Determine the [x, y] coordinate at the center of the cell enclosing the given text.  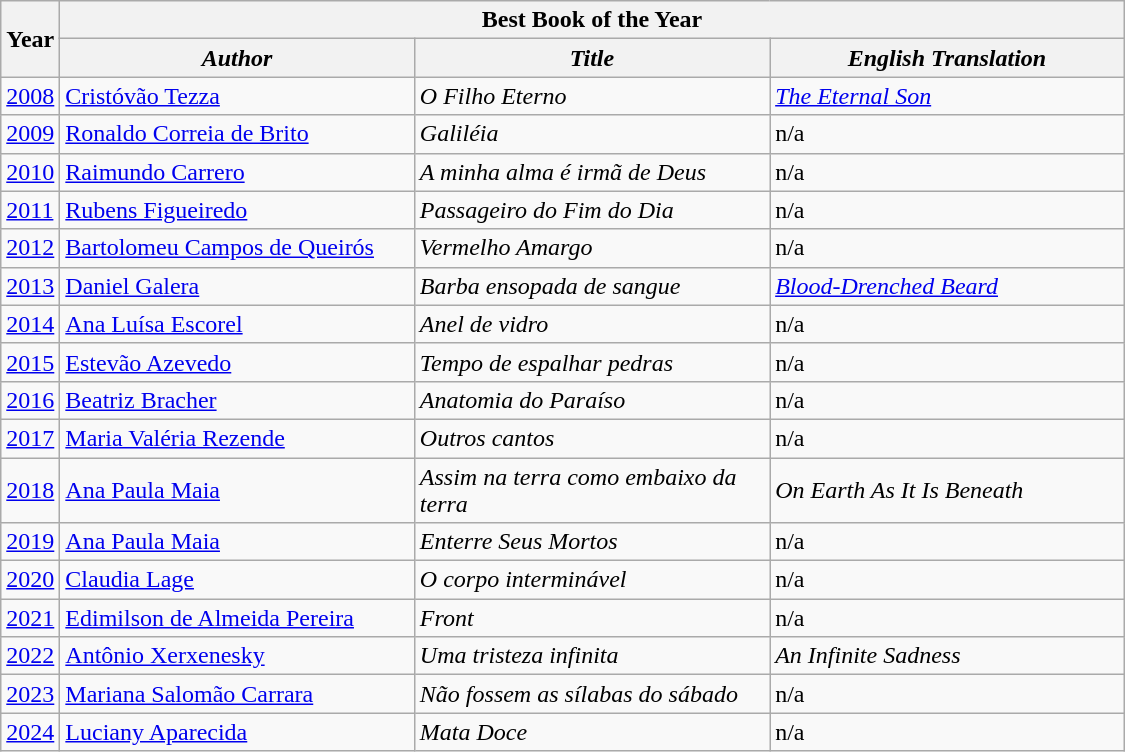
Cristóvão Tezza [238, 96]
2009 [30, 134]
On Earth As It Is Beneath [948, 490]
Assim na terra como embaixo da terra [592, 490]
Blood-Drenched Beard [948, 286]
2014 [30, 324]
2023 [30, 694]
Rubens Figueiredo [238, 210]
Maria Valéria Rezende [238, 438]
Ana Luísa Escorel [238, 324]
Antônio Xerxenesky [238, 656]
Luciany Aparecida [238, 732]
Enterre Seus Mortos [592, 542]
2012 [30, 248]
O corpo interminável [592, 580]
Mariana Salomão Carrara [238, 694]
Title [592, 58]
2024 [30, 732]
Front [592, 618]
The Eternal Son [948, 96]
Barba ensopada de sangue [592, 286]
2018 [30, 490]
Author [238, 58]
Daniel Galera [238, 286]
O Filho Eterno [592, 96]
Passageiro do Fim do Dia [592, 210]
Best Book of the Year [592, 20]
A minha alma é irmã de Deus [592, 172]
Claudia Lage [238, 580]
Bartolomeu Campos de Queirós [238, 248]
2010 [30, 172]
An Infinite Sadness [948, 656]
2016 [30, 400]
Estevão Azevedo [238, 362]
Anel de vidro [592, 324]
Beatriz Bracher [238, 400]
Galiléia [592, 134]
Anatomia do Paraíso [592, 400]
2022 [30, 656]
2019 [30, 542]
Ronaldo Correia de Brito [238, 134]
2013 [30, 286]
2021 [30, 618]
Year [30, 39]
Uma tristeza infinita [592, 656]
Raimundo Carrero [238, 172]
Mata Doce [592, 732]
2015 [30, 362]
Vermelho Amargo [592, 248]
English Translation [948, 58]
Não fossem as sílabas do sábado [592, 694]
2017 [30, 438]
Tempo de espalhar pedras [592, 362]
Outros cantos [592, 438]
2011 [30, 210]
Edimilson de Almeida Pereira [238, 618]
2020 [30, 580]
2008 [30, 96]
